For the text-containing cell, return its midpoint in [X, Y] coordinate format. 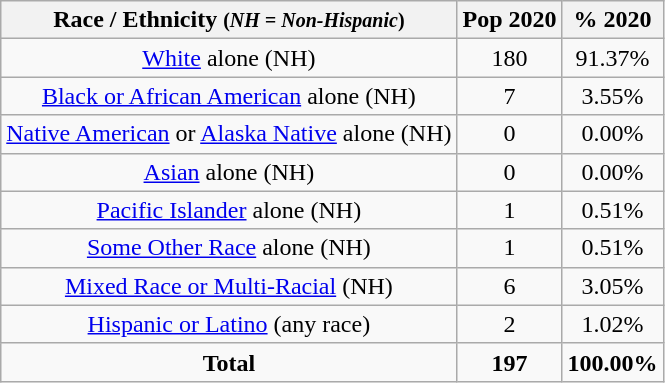
Native American or Alaska Native alone (NH) [229, 134]
Asian alone (NH) [229, 172]
Pacific Islander alone (NH) [229, 210]
197 [510, 362]
Total [229, 362]
91.37% [612, 58]
100.00% [612, 362]
White alone (NH) [229, 58]
3.05% [612, 286]
7 [510, 96]
Hispanic or Latino (any race) [229, 324]
1.02% [612, 324]
3.55% [612, 96]
6 [510, 286]
Mixed Race or Multi-Racial (NH) [229, 286]
180 [510, 58]
Pop 2020 [510, 20]
Black or African American alone (NH) [229, 96]
% 2020 [612, 20]
Race / Ethnicity (NH = Non-Hispanic) [229, 20]
2 [510, 324]
Some Other Race alone (NH) [229, 248]
